For the text-containing cell, return its midpoint in (X, Y) coordinate format. 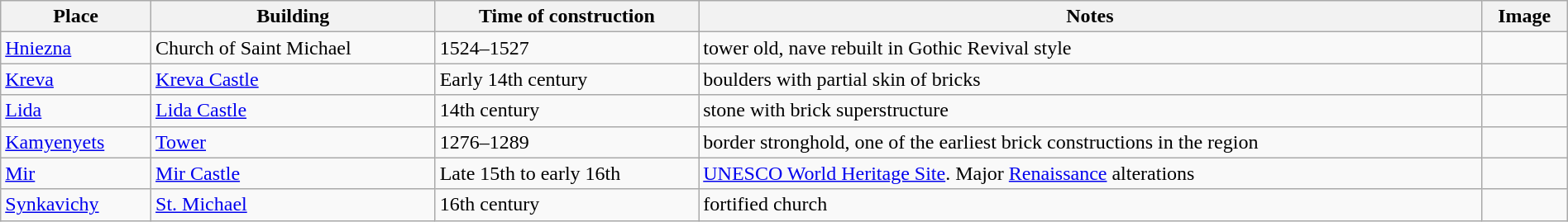
border stronghold, one of the earliest brick constructions in the region (1090, 142)
Late 15th to early 16th (567, 173)
1524–1527 (567, 48)
Tower (294, 142)
Church of Saint Michael (294, 48)
Kreva Castle (294, 79)
Kamyenyets (76, 142)
Hniezna (76, 48)
Synkavichy (76, 205)
Early 14th century (567, 79)
14th century (567, 111)
1276–1289 (567, 142)
UNESCO World Heritage Site. Major Renaissance alterations (1090, 173)
tower old, nave rebuilt in Gothic Revival style (1090, 48)
Time of construction (567, 17)
stone with brick superstructure (1090, 111)
Kreva (76, 79)
Place (76, 17)
Mir Castle (294, 173)
Image (1524, 17)
St. Michael (294, 205)
Building (294, 17)
Mir (76, 173)
16th century (567, 205)
Lida (76, 111)
Lida Castle (294, 111)
fortified church (1090, 205)
boulders with partial skin of bricks (1090, 79)
Notes (1090, 17)
